Scan for the cell matching the given text and deliver its [x, y] coordinate at center. 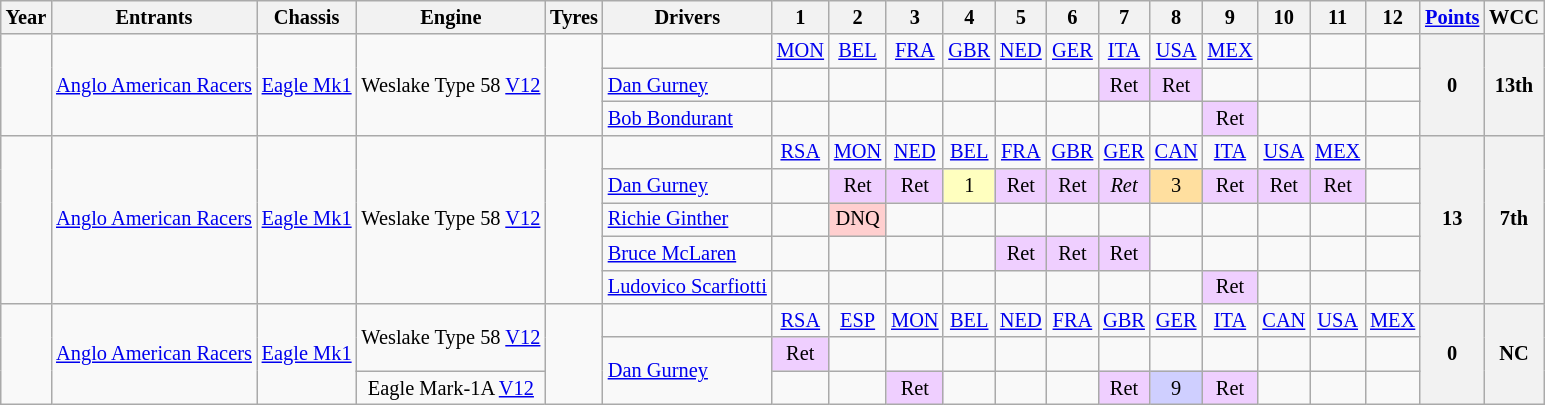
ESP [858, 320]
10 [1284, 17]
Bob Bondurant [688, 118]
Eagle Mark-1A V12 [450, 388]
8 [1176, 17]
NC [1514, 354]
Bruce McLaren [688, 253]
DNQ [858, 219]
4 [969, 17]
2 [858, 17]
6 [1073, 17]
Entrants [154, 17]
7th [1514, 219]
Drivers [688, 17]
7 [1124, 17]
11 [1338, 17]
Engine [450, 17]
13 [1452, 219]
Year [26, 17]
Points [1452, 17]
WCC [1514, 17]
5 [1021, 17]
Chassis [307, 17]
12 [1392, 17]
Tyres [574, 17]
13th [1514, 84]
Ludovico Scarfiotti [688, 287]
Richie Ginther [688, 219]
